Return the [X, Y] coordinate for the center point of the cell that contains the specified text.  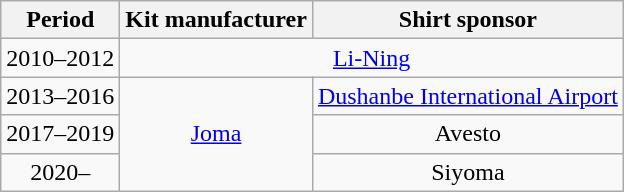
2010–2012 [60, 58]
2017–2019 [60, 134]
Period [60, 20]
Siyoma [468, 172]
2013–2016 [60, 96]
Shirt sponsor [468, 20]
Kit manufacturer [216, 20]
2020– [60, 172]
Joma [216, 134]
Dushanbe International Airport [468, 96]
Avesto [468, 134]
Li-Ning [372, 58]
